Return the [x, y] coordinate for the center point of the cell that contains the specified text.  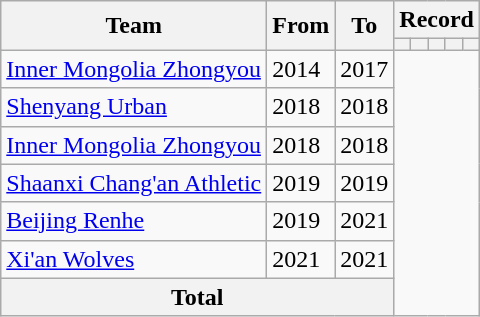
Team [134, 26]
2014 [301, 69]
Xi'an Wolves [134, 259]
From [301, 26]
To [364, 26]
Shenyang Urban [134, 107]
Beijing Renhe [134, 221]
Record [437, 20]
Shaanxi Chang'an Athletic [134, 183]
2017 [364, 69]
Total [198, 297]
